Identify which cell holds the provided text, then report its [X, Y] central coordinate. 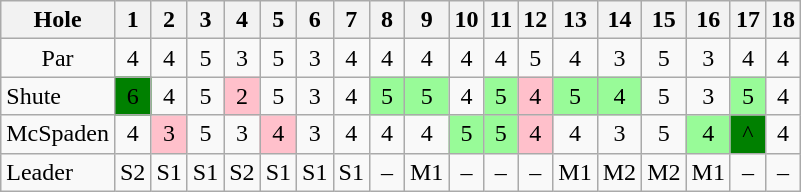
13 [575, 20]
11 [501, 20]
Par [58, 58]
17 [748, 20]
16 [708, 20]
8 [386, 20]
10 [466, 20]
Hole [58, 20]
Shute [58, 96]
^ [748, 134]
15 [664, 20]
1 [132, 20]
9 [426, 20]
12 [536, 20]
7 [351, 20]
Leader [58, 172]
McSpaden [58, 134]
18 [782, 20]
14 [619, 20]
